Search for the cell housing the specified text and yield its [x, y] center coordinate. 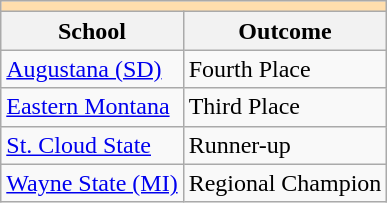
Runner-up [285, 145]
Third Place [285, 107]
Eastern Montana [92, 107]
Outcome [285, 31]
St. Cloud State [92, 145]
Fourth Place [285, 69]
Wayne State (MI) [92, 183]
School [92, 31]
Augustana (SD) [92, 69]
Regional Champion [285, 183]
